Pinpoint the cell where the given text exists, returning its [X, Y] midpoint coordinate. 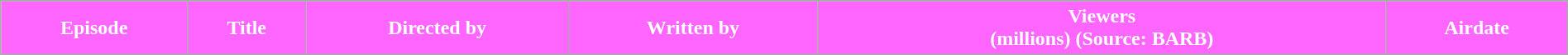
Episode [94, 28]
Directed by [437, 28]
Airdate [1477, 28]
Title [246, 28]
Viewers(millions) (Source: BARB) [1102, 28]
Written by [693, 28]
